Determine the [x, y] coordinate at the center of the cell enclosing the given text.  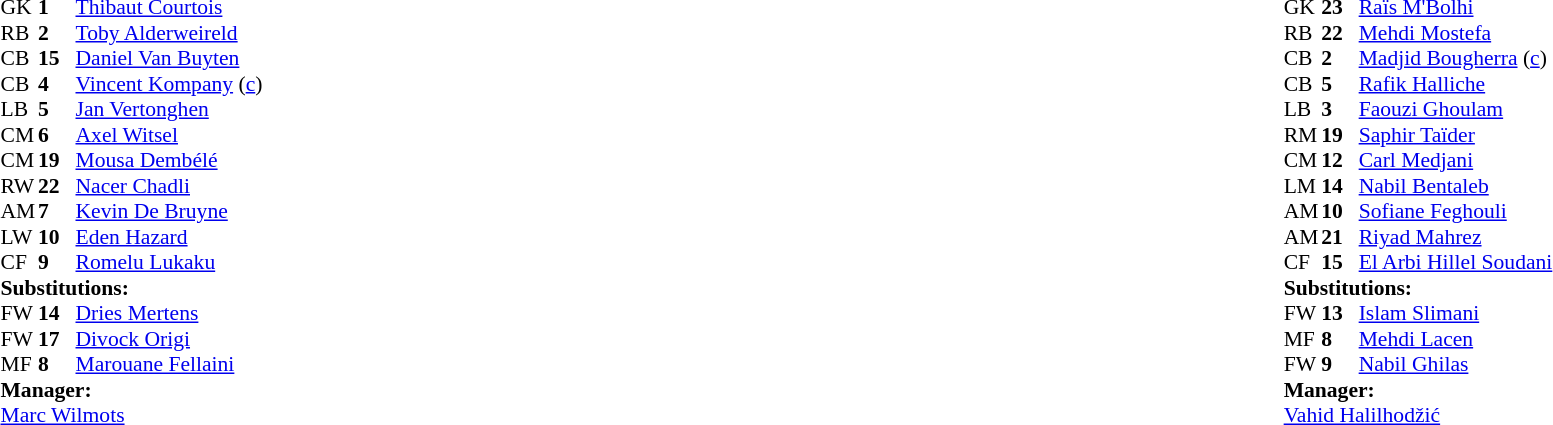
Romelu Lukaku [170, 263]
Rafik Halliche [1456, 84]
Nacer Chadli [170, 186]
LW [19, 237]
Divock Origi [170, 339]
Mehdi Mostefa [1456, 33]
Axel Witsel [170, 135]
13 [1340, 313]
Madjid Bougherra (c) [1456, 59]
Faouzi Ghoulam [1456, 109]
21 [1340, 237]
Riyad Mahrez [1456, 237]
Carl Medjani [1456, 161]
Daniel Van Buyten [170, 59]
Marouane Fellaini [170, 365]
Nabil Ghilas [1456, 365]
Islam Slimani [1456, 313]
Toby Alderweireld [170, 33]
LM [1303, 186]
RM [1303, 135]
Mehdi Lacen [1456, 339]
4 [57, 84]
RW [19, 186]
3 [1340, 109]
Vincent Kompany (c) [170, 84]
Eden Hazard [170, 237]
Kevin De Bruyne [170, 211]
Dries Mertens [170, 313]
Jan Vertonghen [170, 109]
Saphir Taïder [1456, 135]
6 [57, 135]
Mousa Dembélé [170, 161]
Nabil Bentaleb [1456, 186]
Sofiane Feghouli [1456, 211]
El Arbi Hillel Soudani [1456, 263]
7 [57, 211]
12 [1340, 161]
17 [57, 339]
